Output the [X, Y] coordinate of the center of the cell containing the given text.  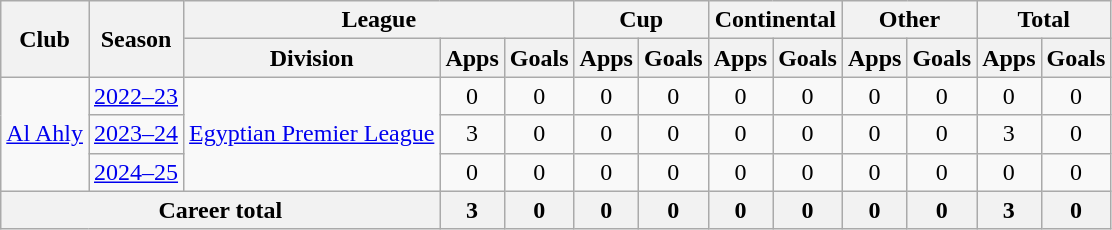
Other [909, 20]
2024–25 [136, 172]
Continental [775, 20]
Club [45, 39]
Total [1044, 20]
2022–23 [136, 96]
Cup [641, 20]
2023–24 [136, 134]
Career total [220, 210]
Al Ahly [45, 134]
Egyptian Premier League [312, 134]
Season [136, 39]
League [379, 20]
Division [312, 58]
